Return the [X, Y] coordinate for the center point of the cell that contains the specified text.  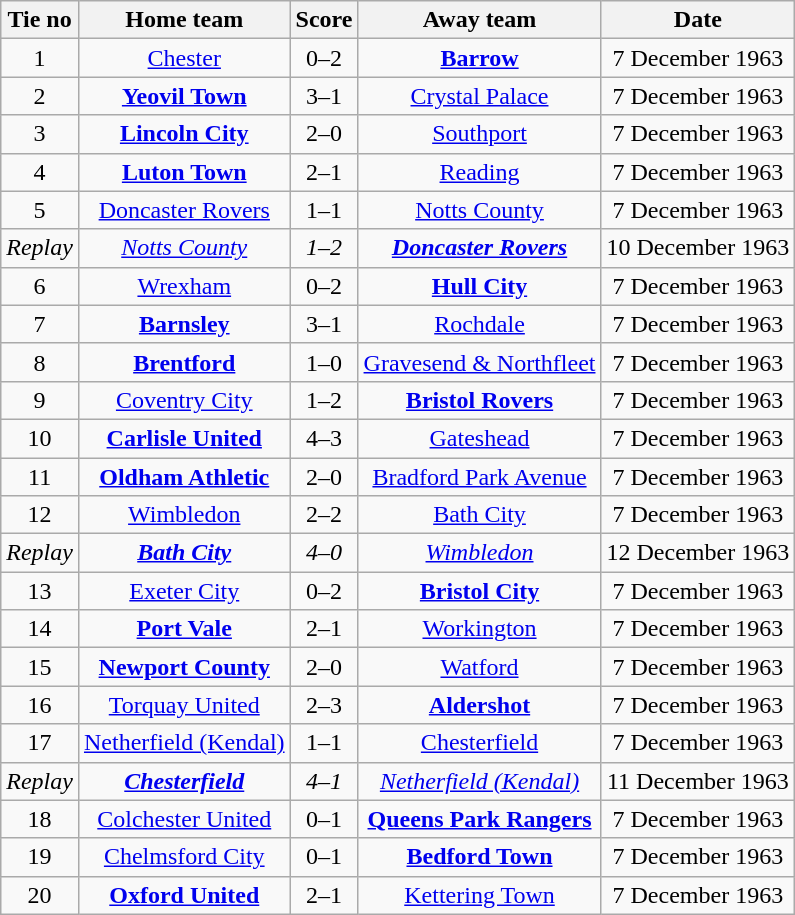
Rochdale [480, 324]
Tie no [40, 20]
Bedford Town [480, 857]
4–1 [324, 781]
Queens Park Rangers [480, 819]
2–2 [324, 515]
Brentford [184, 362]
Watford [480, 667]
12 December 1963 [698, 553]
Away team [480, 20]
9 [40, 400]
13 [40, 591]
12 [40, 515]
10 [40, 438]
Torquay United [184, 705]
Gateshead [480, 438]
4 [40, 172]
Newport County [184, 667]
Oxford United [184, 895]
20 [40, 895]
Score [324, 20]
18 [40, 819]
4–3 [324, 438]
Barnsley [184, 324]
Gravesend & Northfleet [480, 362]
Exeter City [184, 591]
14 [40, 629]
Port Vale [184, 629]
Reading [480, 172]
3 [40, 134]
8 [40, 362]
16 [40, 705]
Yeovil Town [184, 96]
2 [40, 96]
Southport [480, 134]
19 [40, 857]
Lincoln City [184, 134]
Kettering Town [480, 895]
Workington [480, 629]
Coventry City [184, 400]
Wrexham [184, 286]
Carlisle United [184, 438]
Hull City [480, 286]
6 [40, 286]
Chester [184, 58]
1 [40, 58]
Oldham Athletic [184, 477]
Colchester United [184, 819]
Bradford Park Avenue [480, 477]
5 [40, 210]
Barrow [480, 58]
15 [40, 667]
Aldershot [480, 705]
Luton Town [184, 172]
Crystal Palace [480, 96]
7 [40, 324]
4–0 [324, 553]
11 December 1963 [698, 781]
Home team [184, 20]
17 [40, 743]
Bristol Rovers [480, 400]
Bristol City [480, 591]
Date [698, 20]
10 December 1963 [698, 248]
11 [40, 477]
2–3 [324, 705]
1–0 [324, 362]
Chelmsford City [184, 857]
